Capture the cell that displays the provided text and extract its (x, y) central coordinate. 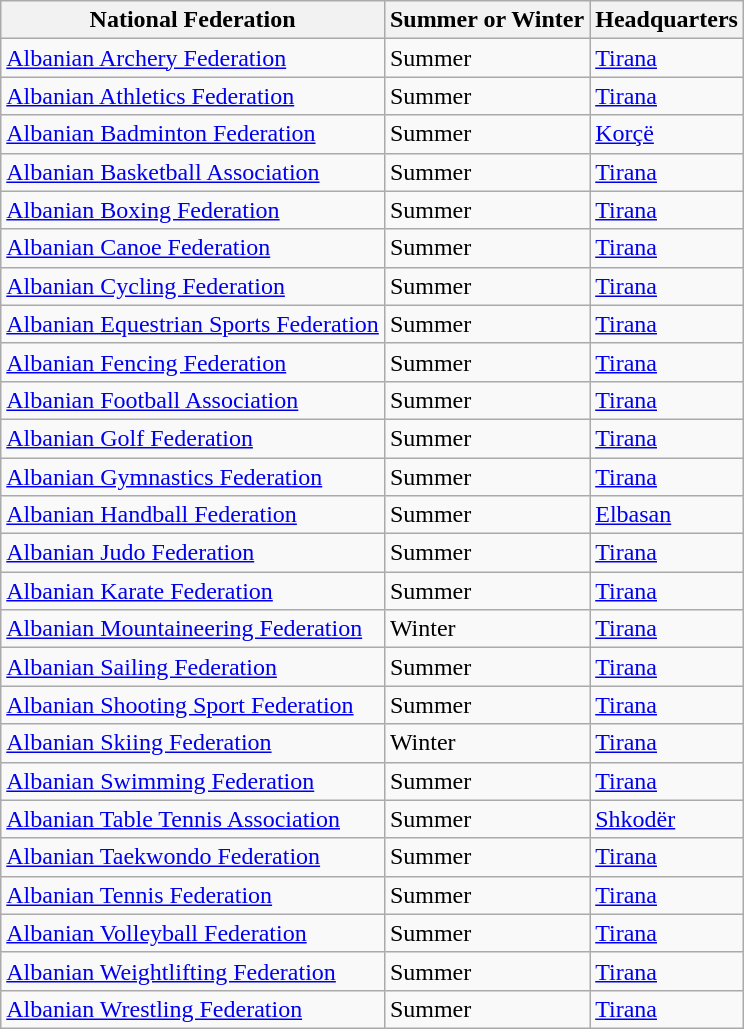
Albanian Sailing Federation (193, 667)
Albanian Handball Federation (193, 515)
Albanian Taekwondo Federation (193, 857)
Albanian Karate Federation (193, 591)
Elbasan (667, 515)
Albanian Cycling Federation (193, 286)
Albanian Archery Federation (193, 58)
Albanian Volleyball Federation (193, 933)
Albanian Skiing Federation (193, 743)
Albanian Football Association (193, 400)
Summer or Winter (486, 20)
Albanian Canoe Federation (193, 248)
Albanian Weightlifting Federation (193, 971)
National Federation (193, 20)
Albanian Judo Federation (193, 553)
Albanian Swimming Federation (193, 781)
Albanian Gymnastics Federation (193, 477)
Korçë (667, 134)
Albanian Table Tennis Association (193, 819)
Albanian Shooting Sport Federation (193, 705)
Albanian Athletics Federation (193, 96)
Albanian Badminton Federation (193, 134)
Albanian Mountaineering Federation (193, 629)
Albanian Fencing Federation (193, 362)
Albanian Basketball Association (193, 172)
Albanian Boxing Federation (193, 210)
Albanian Equestrian Sports Federation (193, 324)
Albanian Golf Federation (193, 438)
Albanian Tennis Federation (193, 895)
Albanian Wrestling Federation (193, 1009)
Headquarters (667, 20)
Shkodër (667, 819)
